Identify which cell holds the provided text, then report its [x, y] central coordinate. 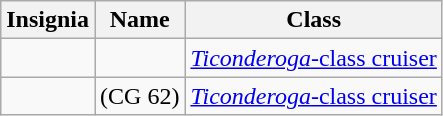
(CG 62) [140, 96]
Name [140, 20]
Class [314, 20]
Insignia [48, 20]
